Provide the [x, y] coordinate of the cell's center where the given text is located.  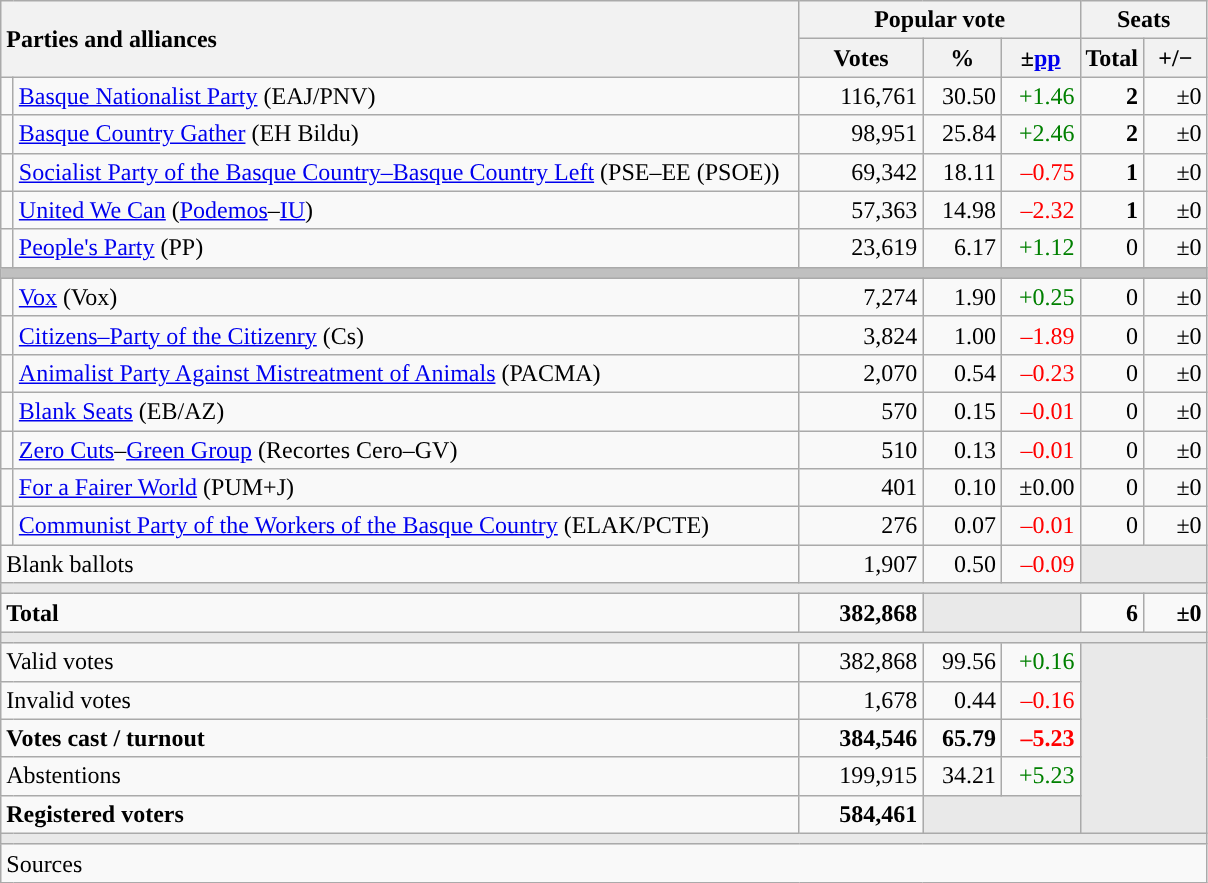
% [962, 58]
Popular vote [940, 20]
276 [861, 526]
1,678 [861, 700]
–0.16 [1040, 700]
25.84 [962, 134]
+0.25 [1040, 297]
0.13 [962, 449]
30.50 [962, 96]
Citizens–Party of the Citizenry (Cs) [406, 335]
+1.12 [1040, 248]
199,915 [861, 776]
0.50 [962, 564]
1.00 [962, 335]
+1.46 [1040, 96]
98,951 [861, 134]
23,619 [861, 248]
0.10 [962, 488]
Blank ballots [400, 564]
–1.89 [1040, 335]
1.90 [962, 297]
0.44 [962, 700]
570 [861, 411]
+0.16 [1040, 662]
Blank Seats (EB/AZ) [406, 411]
–5.23 [1040, 738]
7,274 [861, 297]
14.98 [962, 210]
+/− [1176, 58]
6 [1112, 613]
Communist Party of the Workers of the Basque Country (ELAK/PCTE) [406, 526]
18.11 [962, 172]
–0.23 [1040, 373]
Animalist Party Against Mistreatment of Animals (PACMA) [406, 373]
0.15 [962, 411]
Abstentions [400, 776]
0.54 [962, 373]
Socialist Party of the Basque Country–Basque Country Left (PSE–EE (PSOE)) [406, 172]
57,363 [861, 210]
Votes [861, 58]
Invalid votes [400, 700]
Parties and alliances [400, 39]
401 [861, 488]
99.56 [962, 662]
510 [861, 449]
0.07 [962, 526]
Valid votes [400, 662]
±0.00 [1040, 488]
3,824 [861, 335]
116,761 [861, 96]
384,546 [861, 738]
69,342 [861, 172]
34.21 [962, 776]
United We Can (Podemos–IU) [406, 210]
±pp [1040, 58]
2,070 [861, 373]
6.17 [962, 248]
584,461 [861, 814]
Vox (Vox) [406, 297]
–2.32 [1040, 210]
1,907 [861, 564]
For a Fairer World (PUM+J) [406, 488]
–0.75 [1040, 172]
–0.09 [1040, 564]
+2.46 [1040, 134]
+5.23 [1040, 776]
Basque Nationalist Party (EAJ/PNV) [406, 96]
People's Party (PP) [406, 248]
65.79 [962, 738]
Basque Country Gather (EH Bildu) [406, 134]
Zero Cuts–Green Group (Recortes Cero–GV) [406, 449]
Sources [604, 863]
Votes cast / turnout [400, 738]
Seats [1144, 20]
Registered voters [400, 814]
